Scan for the cell matching the given text and deliver its (x, y) coordinate at center. 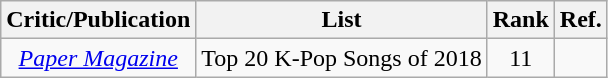
Paper Magazine (98, 58)
Critic/Publication (98, 20)
11 (520, 58)
Ref. (580, 20)
List (342, 20)
Rank (520, 20)
Top 20 K-Pop Songs of 2018 (342, 58)
